Output the (x, y) coordinate of the center of the cell containing the given text.  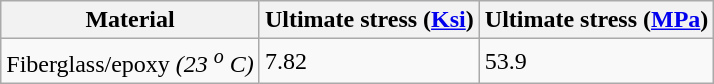
Ultimate stress (MPa) (596, 20)
53.9 (596, 62)
Material (130, 20)
7.82 (369, 62)
Ultimate stress (Ksi) (369, 20)
Fiberglass/epoxy (23 o C) (130, 62)
